Return the [X, Y] coordinate for the center point of the cell that contains the specified text.  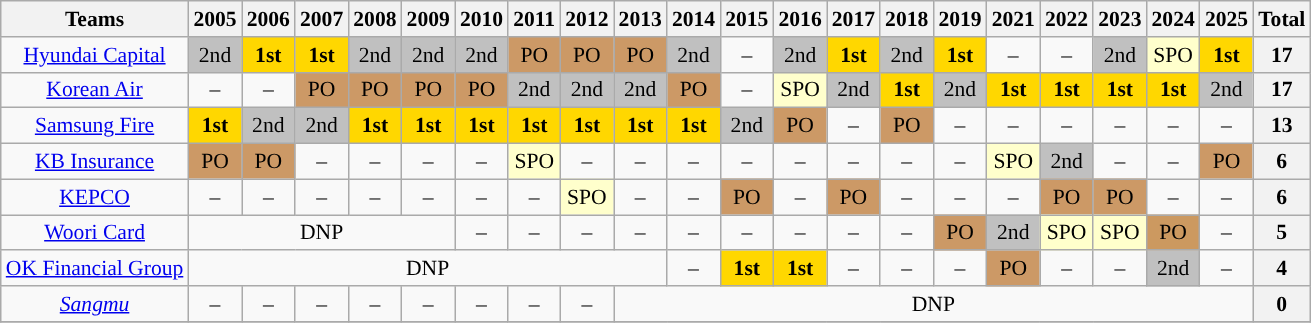
2018 [906, 19]
2014 [694, 19]
5 [1282, 233]
KEPCO [95, 197]
2011 [534, 19]
2023 [1120, 19]
2005 [214, 19]
OK Financial Group [95, 269]
2012 [586, 19]
2008 [374, 19]
2017 [854, 19]
4 [1282, 269]
Korean Air [95, 90]
2006 [268, 19]
2013 [640, 19]
2010 [482, 19]
2019 [960, 19]
2007 [322, 19]
Samsung Fire [95, 126]
2016 [800, 19]
Woori Card [95, 233]
Total [1282, 19]
2015 [746, 19]
2024 [1174, 19]
2022 [1066, 19]
13 [1282, 126]
2021 [1014, 19]
KB Insurance [95, 162]
0 [1282, 304]
2025 [1226, 19]
Hyundai Capital [95, 55]
2009 [428, 19]
Sangmu [95, 304]
Teams [95, 19]
